Find where the given text appears and provide that cell's center as [X, Y] coordinate. 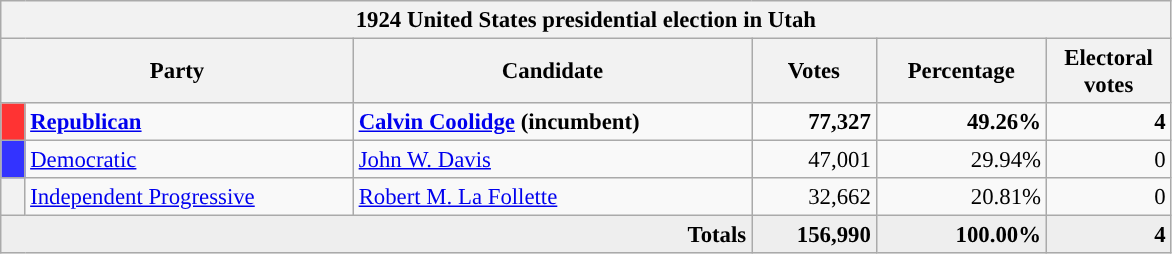
47,001 [814, 160]
156,990 [814, 235]
Independent Progressive [189, 197]
77,327 [814, 122]
Democratic [189, 160]
1924 United States presidential election in Utah [586, 20]
49.26% [961, 122]
Percentage [961, 72]
32,662 [814, 197]
Votes [814, 72]
Republican [189, 122]
Candidate [552, 72]
Party [178, 72]
100.00% [961, 235]
20.81% [961, 197]
John W. Davis [552, 160]
Totals [376, 235]
Calvin Coolidge (incumbent) [552, 122]
29.94% [961, 160]
Electoral votes [1108, 72]
Robert M. La Follette [552, 197]
